Output the (X, Y) coordinate of the center of the cell containing the given text.  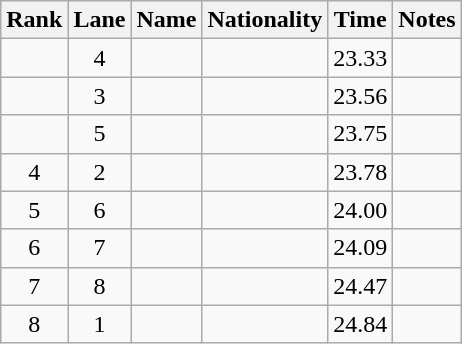
24.00 (360, 210)
Rank (34, 20)
Time (360, 20)
23.33 (360, 58)
24.47 (360, 286)
1 (100, 324)
23.78 (360, 172)
Notes (427, 20)
Nationality (265, 20)
23.56 (360, 96)
24.09 (360, 248)
Name (166, 20)
23.75 (360, 134)
3 (100, 96)
2 (100, 172)
24.84 (360, 324)
Lane (100, 20)
